Output the [X, Y] coordinate of the center of the cell containing the given text.  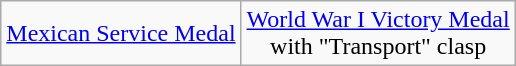
Mexican Service Medal [121, 34]
World War I Victory Medalwith "Transport" clasp [378, 34]
